Find where the given text appears and provide that cell's center as [X, Y] coordinate. 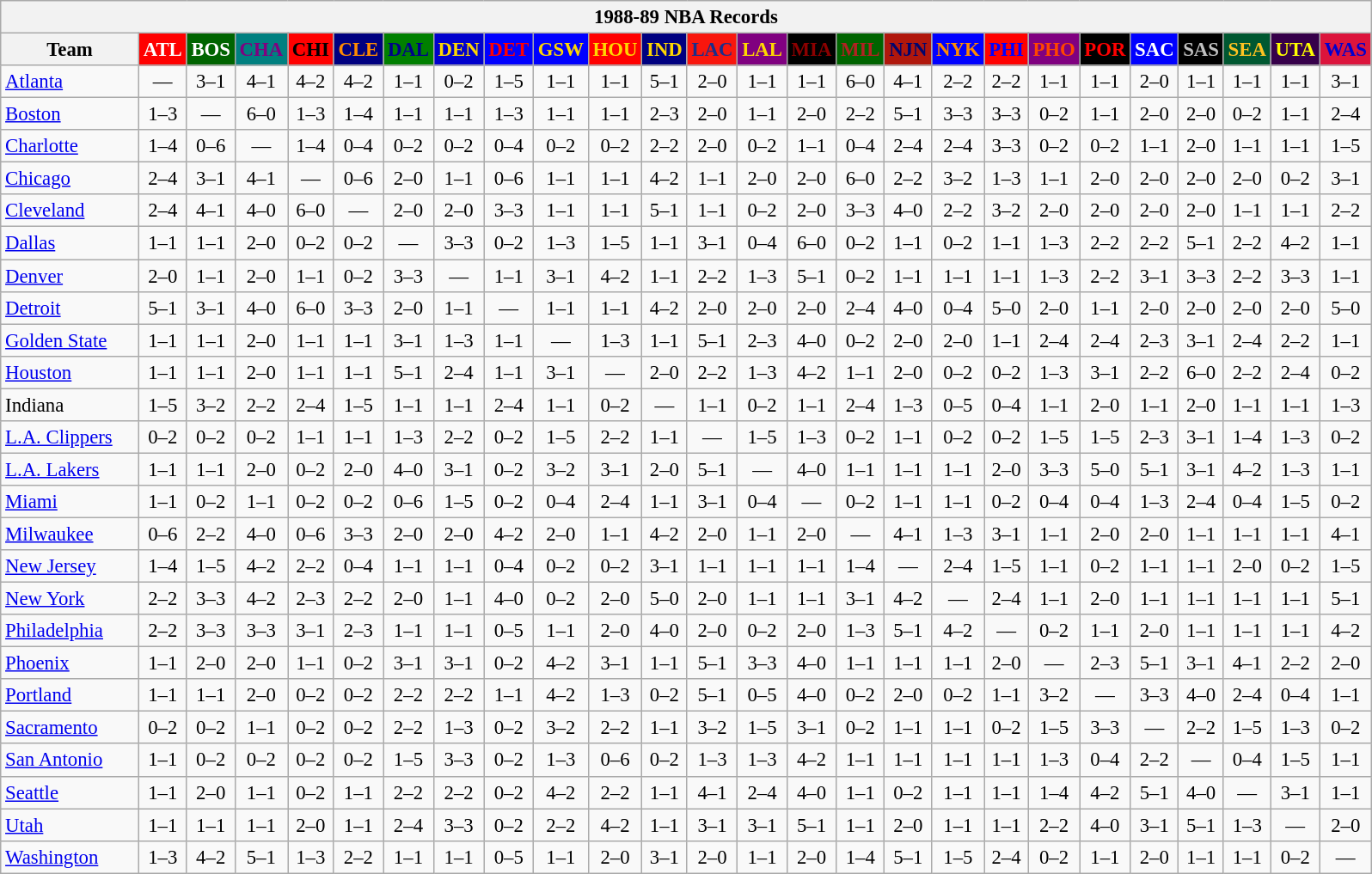
Sacramento [70, 728]
Chicago [70, 179]
NJN [908, 50]
Seattle [70, 792]
Golden State [70, 340]
Charlotte [70, 146]
Washington [70, 857]
ATL [162, 50]
LAL [762, 50]
Dallas [70, 243]
New York [70, 599]
Houston [70, 372]
Philadelphia [70, 631]
CLE [358, 50]
GSW [560, 50]
IND [665, 50]
Miami [70, 502]
NYK [958, 50]
Atlanta [70, 82]
1988-89 NBA Records [686, 17]
Boston [70, 114]
SAC [1155, 50]
BOS [211, 50]
Phoenix [70, 663]
Milwaukee [70, 534]
San Antonio [70, 761]
SAS [1201, 50]
DAL [409, 50]
CHA [261, 50]
DET [509, 50]
PHO [1054, 50]
Utah [70, 825]
SEA [1246, 50]
CHI [310, 50]
PHI [1006, 50]
MIA [812, 50]
L.A. Clippers [70, 437]
UTA [1295, 50]
Indiana [70, 405]
Team [70, 50]
MIL [861, 50]
Cleveland [70, 211]
New Jersey [70, 566]
Detroit [70, 308]
L.A. Lakers [70, 469]
WAS [1345, 50]
POR [1106, 50]
Portland [70, 695]
DEN [459, 50]
LAC [712, 50]
HOU [616, 50]
Denver [70, 276]
